Locate the cell with the specified text and output its [X, Y] center coordinate. 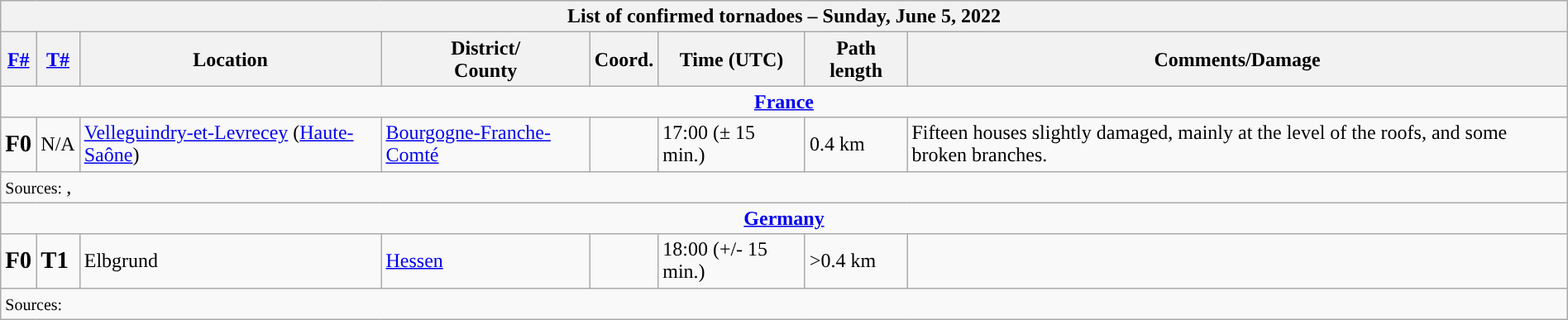
Fifteen houses slightly damaged, mainly at the level of the roofs, and some broken branches. [1237, 144]
Elbgrund [230, 261]
Path length [855, 60]
Location [230, 60]
18:00 (+/- 15 min.) [732, 261]
Bourgogne-Franche-Comté [485, 144]
>0.4 km [855, 261]
Coord. [624, 60]
Time (UTC) [732, 60]
F# [18, 60]
Comments/Damage [1237, 60]
Velleguindry-et-Levrecey (Haute-Saône) [230, 144]
17:00 (± 15 min.) [732, 144]
T1 [58, 261]
0.4 km [855, 144]
France [784, 102]
List of confirmed tornadoes – Sunday, June 5, 2022 [784, 17]
N/A [58, 144]
District/County [485, 60]
Germany [784, 218]
Sources: , [784, 187]
T# [58, 60]
Sources: [784, 303]
Hessen [485, 261]
